Return [X, Y] of the center of cell containing provided text 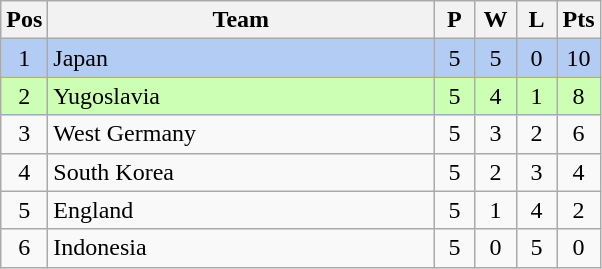
West Germany [241, 134]
Team [241, 20]
W [496, 20]
8 [578, 96]
10 [578, 58]
L [536, 20]
South Korea [241, 172]
Indonesia [241, 248]
P [454, 20]
Yugoslavia [241, 96]
England [241, 210]
Japan [241, 58]
Pts [578, 20]
Pos [24, 20]
